Return (x, y) of the center of cell containing provided text 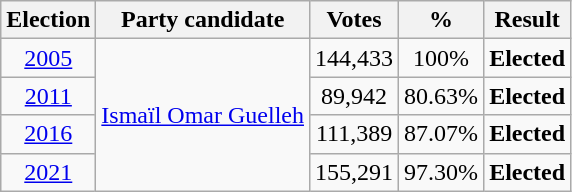
2021 (48, 172)
89,942 (354, 96)
Votes (354, 20)
2016 (48, 134)
80.63% (442, 96)
2011 (48, 96)
144,433 (354, 58)
Ismaïl Omar Guelleh (203, 115)
% (442, 20)
97.30% (442, 172)
Election (48, 20)
111,389 (354, 134)
2005 (48, 58)
87.07% (442, 134)
Party candidate (203, 20)
Result (528, 20)
155,291 (354, 172)
100% (442, 58)
